Locate the cell with the specified text and output its (X, Y) center coordinate. 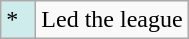
* (18, 20)
Led the league (112, 20)
